Return (X, Y) of the center of cell containing provided text 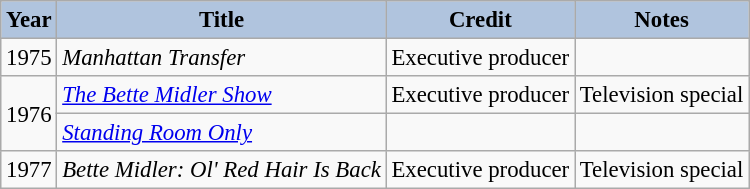
The Bette Midler Show (222, 95)
Manhattan Transfer (222, 58)
Title (222, 20)
Notes (661, 20)
1977 (29, 170)
Credit (480, 20)
1976 (29, 114)
Bette Midler: Ol' Red Hair Is Back (222, 170)
Standing Room Only (222, 133)
Year (29, 20)
1975 (29, 58)
